Output the [x, y] coordinate of the center of the cell containing the given text.  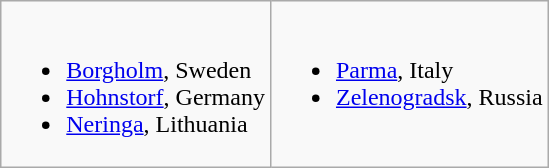
Borgholm, Sweden Hohnstorf, Germany Neringa, Lithuania [136, 84]
Parma, Italy Zelenogradsk, Russia [409, 84]
